Return [x, y] of the center of cell containing provided text 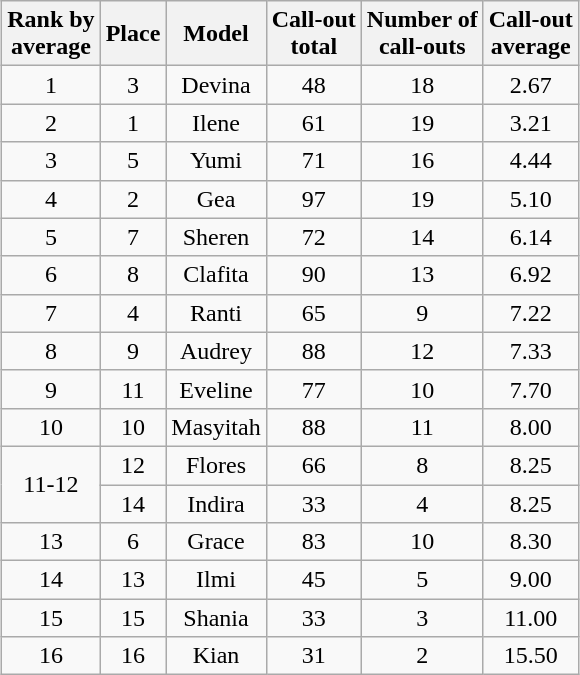
7.22 [530, 313]
Ilene [216, 123]
Shania [216, 618]
9.00 [530, 580]
18 [422, 85]
Grace [216, 542]
Gea [216, 199]
7.33 [530, 351]
5.10 [530, 199]
Model [216, 34]
Number ofcall-outs [422, 34]
65 [314, 313]
Kian [216, 656]
Ranti [216, 313]
Place [133, 34]
11.00 [530, 618]
97 [314, 199]
66 [314, 465]
2.67 [530, 85]
8.30 [530, 542]
Clafita [216, 275]
Eveline [216, 389]
90 [314, 275]
71 [314, 161]
6.92 [530, 275]
3.21 [530, 123]
8.00 [530, 427]
6.14 [530, 237]
61 [314, 123]
83 [314, 542]
Yumi [216, 161]
11-12 [51, 484]
4.44 [530, 161]
77 [314, 389]
72 [314, 237]
Indira [216, 503]
Ilmi [216, 580]
7.70 [530, 389]
Call-outaverage [530, 34]
48 [314, 85]
Audrey [216, 351]
Masyitah [216, 427]
Devina [216, 85]
15.50 [530, 656]
Flores [216, 465]
Sheren [216, 237]
45 [314, 580]
Rank byaverage [51, 34]
Call-outtotal [314, 34]
31 [314, 656]
